Pinpoint the cell where the given text exists, returning its [x, y] midpoint coordinate. 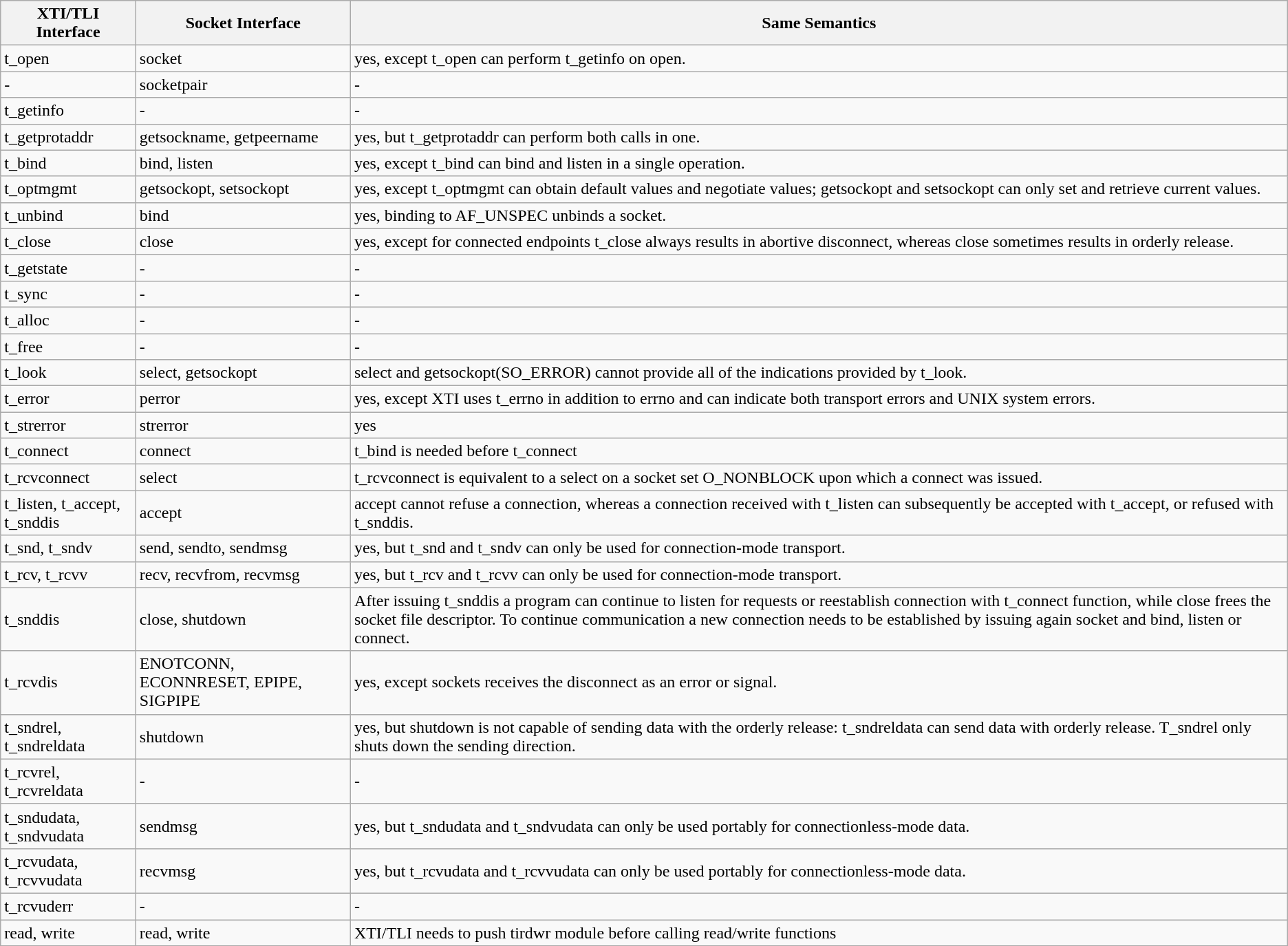
t_sndudata, t_sndvudata [69, 826]
socket [243, 58]
yes, binding to AF_UNSPEC unbinds a socket. [819, 215]
t_rcvuderr [69, 906]
yes, but t_sndudata and t_sndvudata can only be used portably for connectionless-mode data. [819, 826]
yes, except t_bind can bind and listen in a single operation. [819, 163]
XTI/TLI needs to push tirdwr module before calling read/write functions [819, 932]
yes, except XTI uses t_errno in addition to errno and can indicate both transport errors and UNIX system errors. [819, 399]
t_bind is needed before t_connect [819, 451]
ENOTCONN, ECONNRESET, EPIPE, SIGPIPE [243, 682]
t_listen, t_accept, t_snddis [69, 513]
connect [243, 451]
shutdown [243, 736]
close, shutdown [243, 619]
t_rcvdis [69, 682]
yes [819, 425]
t_getinfo [69, 111]
t_connect [69, 451]
Same Semantics [819, 23]
t_bind [69, 163]
yes, but t_snd and t_sndv can only be used for connection-mode transport. [819, 548]
yes, but t_rcv and t_rcvv can only be used for connection-mode transport. [819, 574]
t_strerror [69, 425]
accept [243, 513]
accept cannot refuse a connection, whereas a connection received with t_listen can subsequently be accepted with t_accept, or refused with t_snddis. [819, 513]
t_alloc [69, 320]
t_rcv, t_rcvv [69, 574]
t_free [69, 346]
getsockopt, setsockopt [243, 189]
yes, except for connected endpoints t_close always results in abortive disconnect, whereas close sometimes results in orderly release. [819, 241]
t_snddis [69, 619]
yes, except t_open can perform t_getinfo on open. [819, 58]
t_optmgmt [69, 189]
t_rcvrel, t_rcvreldata [69, 782]
yes, except t_optmgmt can obtain default values and negotiate values; getsockopt and setsockopt can only set and retrieve current values. [819, 189]
t_look [69, 373]
Socket Interface [243, 23]
sendmsg [243, 826]
recv, recvfrom, recvmsg [243, 574]
socketpair [243, 85]
yes, except sockets receives the disconnect as an error or signal. [819, 682]
t_sync [69, 294]
select, getsockopt [243, 373]
t_open [69, 58]
t_close [69, 241]
t_error [69, 399]
recvmsg [243, 871]
select and getsockopt(SO_ERROR) cannot provide all of the indications provided by t_look. [819, 373]
t_sndrel, t_sndreldata [69, 736]
close [243, 241]
yes, but t_getprotaddr can perform both calls in one. [819, 137]
getsockname, getpeername [243, 137]
t_rcvconnect [69, 477]
select [243, 477]
t_getprotaddr [69, 137]
send, sendto, sendmsg [243, 548]
strerror [243, 425]
bind [243, 215]
XTI/TLI Interface [69, 23]
t_snd, t_sndv [69, 548]
perror [243, 399]
bind, listen [243, 163]
t_getstate [69, 268]
yes, but t_rcvudata and t_rcvvudata can only be used portably for connectionless-mode data. [819, 871]
t_unbind [69, 215]
t_rcvudata, t_rcvvudata [69, 871]
t_rcvconnect is equivalent to a select on a socket set O_NONBLOCK upon which a connect was issued. [819, 477]
